Search for the cell housing the specified text and yield its [X, Y] center coordinate. 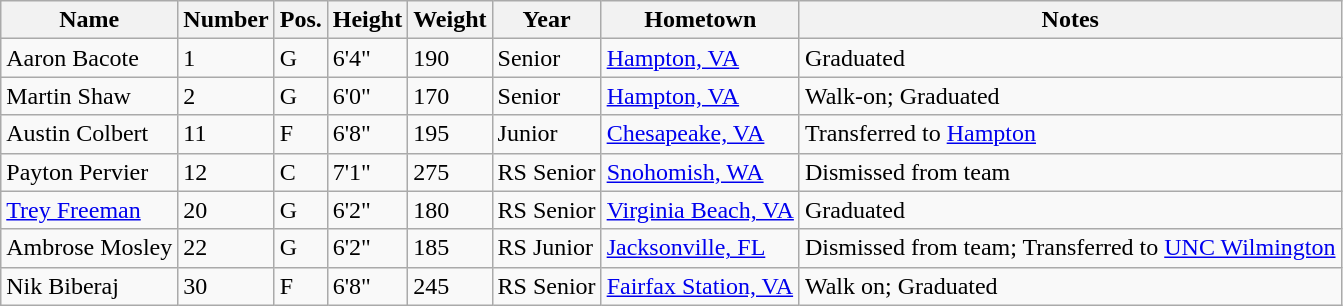
2 [226, 96]
Payton Pervier [90, 172]
Weight [450, 20]
12 [226, 172]
Fairfax Station, VA [700, 286]
275 [450, 172]
Pos. [300, 20]
RS Junior [546, 248]
30 [226, 286]
Snohomish, WA [700, 172]
185 [450, 248]
Jacksonville, FL [700, 248]
180 [450, 210]
Hometown [700, 20]
22 [226, 248]
6'4" [367, 58]
Aaron Bacote [90, 58]
1 [226, 58]
190 [450, 58]
11 [226, 134]
Dismissed from team; Transferred to UNC Wilmington [1070, 248]
Dismissed from team [1070, 172]
245 [450, 286]
Nik Biberaj [90, 286]
6'0" [367, 96]
Year [546, 20]
Name [90, 20]
Height [367, 20]
195 [450, 134]
Walk-on; Graduated [1070, 96]
Transferred to Hampton [1070, 134]
Austin Colbert [90, 134]
Walk on; Graduated [1070, 286]
Martin Shaw [90, 96]
20 [226, 210]
7'1" [367, 172]
Trey Freeman [90, 210]
Virginia Beach, VA [700, 210]
Ambrose Mosley [90, 248]
Notes [1070, 20]
Number [226, 20]
170 [450, 96]
Chesapeake, VA [700, 134]
Junior [546, 134]
C [300, 172]
